Capture the cell that displays the provided text and extract its [X, Y] central coordinate. 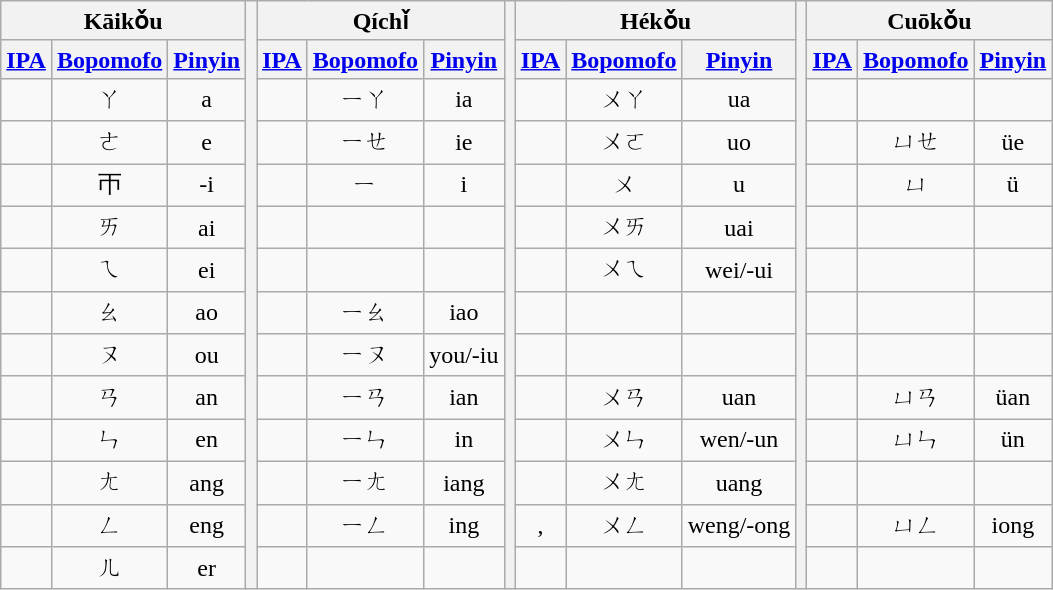
ua [739, 100]
ㄨㄚ [624, 100]
iong [1013, 526]
eng [207, 526]
Qíchǐ [380, 21]
ㄣ [109, 440]
ㄦ [109, 568]
ㄧㄥ [365, 526]
üe [1013, 142]
ㄨㄟ [624, 270]
ㄚ [109, 100]
ㄧㄡ [365, 356]
, [540, 526]
you/-iu [464, 356]
an [207, 398]
ㄧㄣ [365, 440]
ㄨㄤ [624, 482]
ü [1013, 186]
ㄨㄣ [624, 440]
wen/-un [739, 440]
uo [739, 142]
er [207, 568]
ang [207, 482]
ㄤ [109, 482]
ㄨ [624, 186]
ai [207, 228]
i [464, 186]
ㄩㄢ [916, 398]
ou [207, 356]
u [739, 186]
iang [464, 482]
Hékǒu [656, 21]
e [207, 142]
ㄥ [109, 526]
wei/-ui [739, 270]
ㄨㄞ [624, 228]
ㄩㄣ [916, 440]
ㄨㄢ [624, 398]
ㄧㄚ [365, 100]
ㄡ [109, 356]
ㄧ [365, 186]
ㄧㄠ [365, 312]
in [464, 440]
a [207, 100]
iao [464, 312]
ㄨㄥ [624, 526]
ㄨㄛ [624, 142]
ian [464, 398]
ao [207, 312]
ㄟ [109, 270]
ㄠ [109, 312]
uai [739, 228]
weng/-ong [739, 526]
ㄢ [109, 398]
ing [464, 526]
ün [1013, 440]
ㄧㄢ [365, 398]
Cuōkǒu [930, 21]
üan [1013, 398]
ㄭ [109, 186]
-i [207, 186]
ei [207, 270]
ㄧㄤ [365, 482]
ㄧㄝ [365, 142]
en [207, 440]
uan [739, 398]
ㄜ [109, 142]
ㄩㄝ [916, 142]
ㄩㄥ [916, 526]
ㄞ [109, 228]
Kāikǒu [124, 21]
uang [739, 482]
ia [464, 100]
ie [464, 142]
ㄩ [916, 186]
